Return [x, y] of the center of cell containing provided text 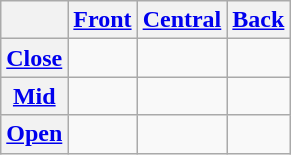
Mid [34, 96]
Close [34, 58]
Front [102, 20]
Open [34, 134]
Central [182, 20]
Back [258, 20]
